Output the (X, Y) coordinate of the center of the cell containing the given text.  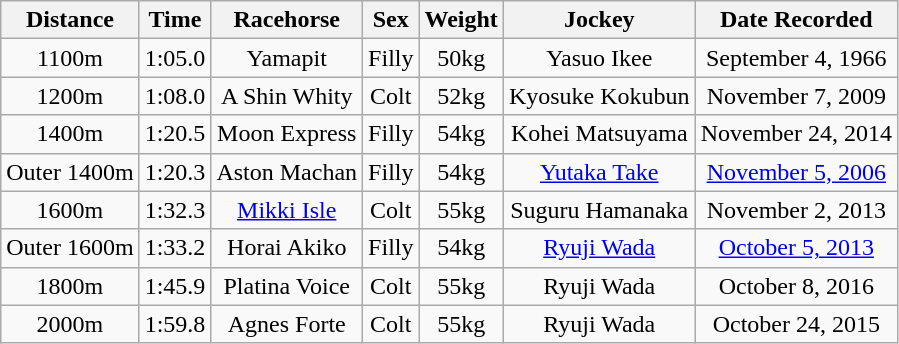
Mikki Isle (287, 210)
1:59.8 (175, 324)
1:20.5 (175, 134)
September 4, 1966 (796, 58)
October 5, 2013 (796, 248)
Sex (391, 20)
1800m (70, 286)
Outer 1400m (70, 172)
Outer 1600m (70, 248)
Yamapit (287, 58)
1:05.0 (175, 58)
Yasuo Ikee (599, 58)
Horai Akiko (287, 248)
Aston Machan (287, 172)
Yutaka Take (599, 172)
1:08.0 (175, 96)
A Shin Whity (287, 96)
1:33.2 (175, 248)
Moon Express (287, 134)
October 8, 2016 (796, 286)
November 2, 2013 (796, 210)
Agnes Forte (287, 324)
1:45.9 (175, 286)
1100m (70, 58)
November 7, 2009 (796, 96)
Suguru Hamanaka (599, 210)
2000m (70, 324)
52kg (461, 96)
1:32.3 (175, 210)
Time (175, 20)
50kg (461, 58)
November 24, 2014 (796, 134)
Racehorse (287, 20)
October 24, 2015 (796, 324)
Platina Voice (287, 286)
Weight (461, 20)
1:20.3 (175, 172)
Jockey (599, 20)
November 5, 2006 (796, 172)
Kyosuke Kokubun (599, 96)
Distance (70, 20)
1600m (70, 210)
Date Recorded (796, 20)
1200m (70, 96)
1400m (70, 134)
Kohei Matsuyama (599, 134)
